Detect which cell encompasses the target text, then output its (x, y) center coordinate. 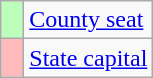
County seat (88, 20)
State capital (88, 58)
